Return the (x, y) coordinate for the center point of the cell that contains the specified text.  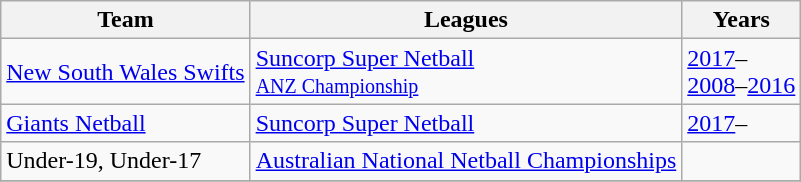
Giants Netball (126, 123)
2017– 2008–2016 (742, 72)
Australian National Netball Championships (466, 161)
Leagues (466, 20)
2017– (742, 123)
Team (126, 20)
Years (742, 20)
Suncorp Super Netball (466, 123)
Suncorp Super NetballANZ Championship (466, 72)
New South Wales Swifts (126, 72)
Under-19, Under-17 (126, 161)
